Return [X, Y] of the center of cell containing provided text 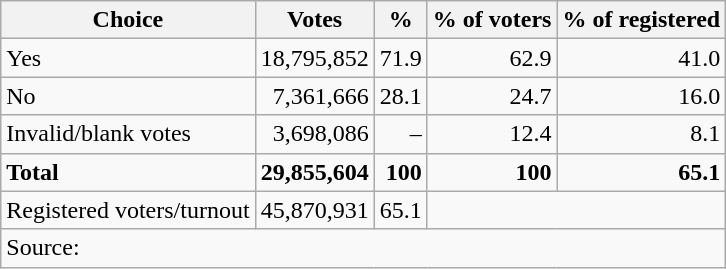
Source: [364, 248]
62.9 [492, 58]
% of voters [492, 20]
16.0 [642, 96]
Registered voters/turnout [128, 210]
45,870,931 [314, 210]
Votes [314, 20]
18,795,852 [314, 58]
% [400, 20]
24.7 [492, 96]
– [400, 134]
71.9 [400, 58]
No [128, 96]
Invalid/blank votes [128, 134]
Choice [128, 20]
8.1 [642, 134]
% of registered [642, 20]
29,855,604 [314, 172]
41.0 [642, 58]
12.4 [492, 134]
7,361,666 [314, 96]
3,698,086 [314, 134]
Total [128, 172]
28.1 [400, 96]
Yes [128, 58]
